Return the [X, Y] coordinate for the center point of the cell that contains the specified text.  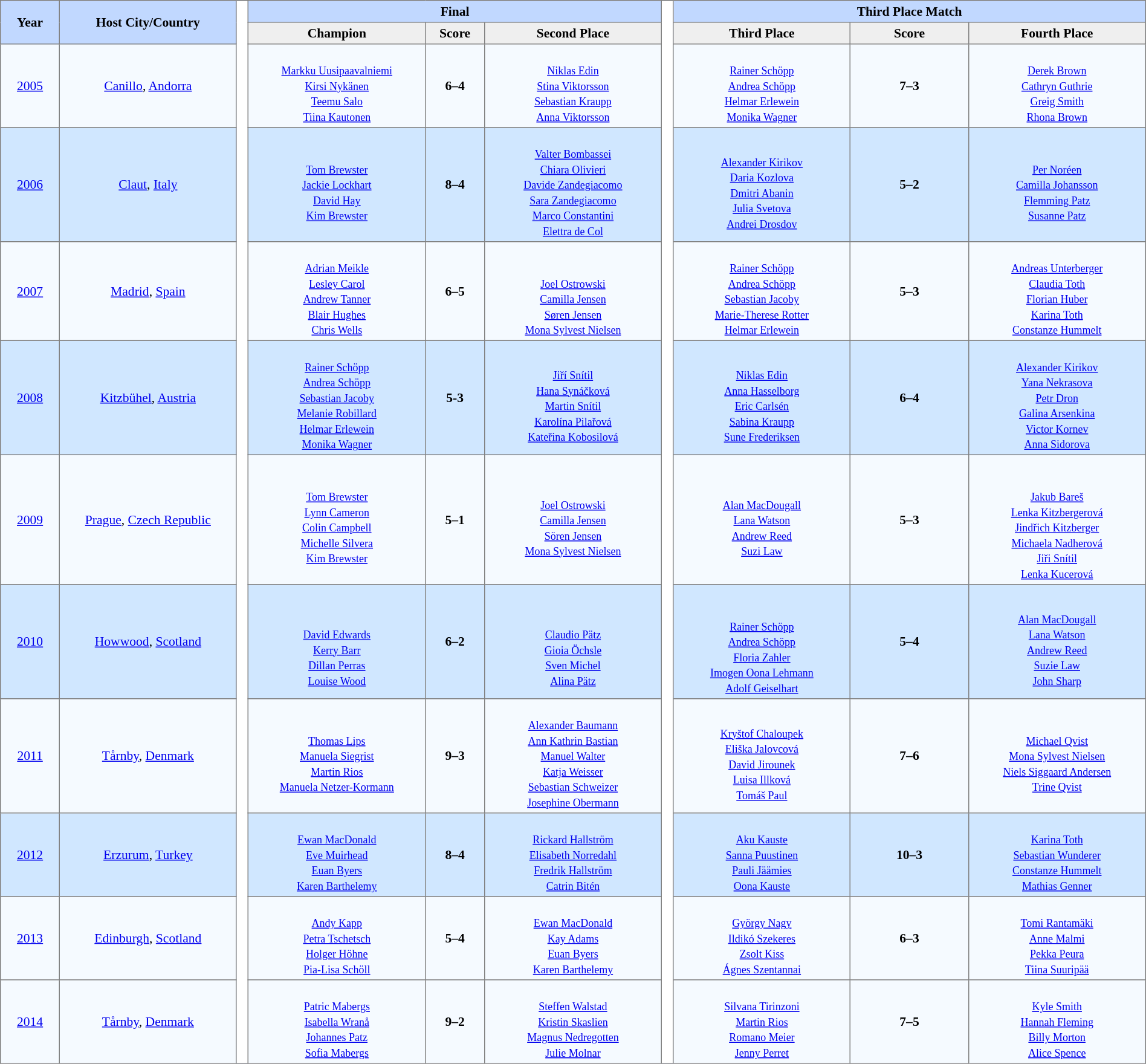
Rainer SchöppAndrea SchöppFloria ZahlerImogen Oona LehmannAdolf Geiselhart [762, 642]
Jiří SnítilHana SynáčkováMartin SnítilKarolína PilařováKateřina Kobosilová [573, 398]
7–3 [909, 86]
Alan MacDougallLana WatsonAndrew ReedSuzi Law [762, 519]
2010 [30, 642]
5-3 [455, 398]
Kitzbühel, Austria [147, 398]
5–1 [455, 519]
2009 [30, 519]
7–5 [909, 1022]
Karina TothSebastian WundererConstanze HummeltMathias Genner [1057, 855]
Aku KausteSanna PuustinenPauli JäämiesOona Kauste [762, 855]
Thomas LipsManuela SiegristMartin RiosManuela Netzer-Kormann [337, 756]
Alan MacDougallLana WatsonAndrew ReedSuzie LawJohn Sharp [1057, 642]
Rainer SchöppAndrea SchöppHelmar ErleweinMonika Wagner [762, 86]
Kyle SmithHannah FlemingBilly MortonAlice Spence [1057, 1022]
Valter BombasseiChiara OlivieriDavide ZandegiacomoSara ZandegiacomoMarco ConstantiniElettra de Col [573, 185]
Claudio PätzGioia ÖchsleSven MichelAlina Pätz [573, 642]
Final [455, 11]
6–2 [455, 642]
Ewan MacDonaldEve MuirheadEuan ByersKaren Barthelemy [337, 855]
Third Place [762, 33]
5–2 [909, 185]
Claut, Italy [147, 185]
Patric MabergsIsabella WranåJohannes PatzSofia Mabergs [337, 1022]
Ewan MacDonaldKay AdamsEuan ByersKaren Barthelemy [573, 938]
Niklas EdinAnna HasselborgEric CarlsénSabina KrauppSune Frederiksen [762, 398]
Niklas EdinStina ViktorssonSebastian KrauppAnna Viktorsson [573, 86]
Rickard HallströmElisabeth NorredahlFredrik HallströmCatrin Bitén [573, 855]
Joel OstrowskiCamilla JensenSøren JensenMona Sylvest Nielsen [573, 291]
Alexander KirikovYana NekrasovaPetr DronGalina ArsenkinaVictor KornevAnna Sidorova [1057, 398]
Edinburgh, Scotland [147, 938]
Steffen WalstadKristin SkaslienMagnus NedregottenJulie Molnar [573, 1022]
Jakub BarešLenka KitzbergerováJindřich KitzbergerMichaela NadherováJiři SnítilLenka Kucerová [1057, 519]
Host City/Country [147, 22]
6–3 [909, 938]
2008 [30, 398]
2011 [30, 756]
9–3 [455, 756]
Per NoréenCamilla JohanssonFlemming PatzSusanne Patz [1057, 185]
2013 [30, 938]
Prague, Czech Republic [147, 519]
Michael QvistMona Sylvest NielsenNiels Siggaard AndersenTrine Qvist [1057, 756]
Tom BrewsterJackie LockhartDavid HayKim Brewster [337, 185]
David EdwardsKerry BarrDillan PerrasLouise Wood [337, 642]
2005 [30, 86]
Tom BrewsterLynn CameronColin CampbellMichelle SilveraKim Brewster [337, 519]
Canillo, Andorra [147, 86]
10–3 [909, 855]
Derek BrownCathryn GuthrieGreig SmithRhona Brown [1057, 86]
2014 [30, 1022]
Madrid, Spain [147, 291]
7–6 [909, 756]
Alexander BaumannAnn Kathrin BastianManuel WalterKatja WeisserSebastian SchweizerJosephine Obermann [573, 756]
Silvana TirinzoniMartin RiosRomano MeierJenny Perret [762, 1022]
Fourth Place [1057, 33]
Year [30, 22]
2006 [30, 185]
Second Place [573, 33]
Joel OstrowskiCamilla JensenSören JensenMona Sylvest Nielsen [573, 519]
Rainer SchöppAndrea SchöppSebastian JacobyMarie-Therese RotterHelmar Erlewein [762, 291]
Erzurum, Turkey [147, 855]
Champion [337, 33]
Rainer SchöppAndrea SchöppSebastian JacobyMelanie RobillardHelmar ErleweinMonika Wagner [337, 398]
2007 [30, 291]
Markku UusipaavalniemiKirsi NykänenTeemu SaloTiina Kautonen [337, 86]
Tomi RantamäkiAnne MalmiPekka PeuraTiina Suuripää [1057, 938]
Third Place Match [909, 11]
Alexander KirikovDaria KozlovaDmitri AbaninJulia SvetovaAndrei Drosdov [762, 185]
Kryštof ChaloupekEliška JalovcováDavid JirounekLuisa IllkováTomáš Paul [762, 756]
2012 [30, 855]
Andy KappPetra TschetschHolger HöhnePia-Lisa Schöll [337, 938]
6–5 [455, 291]
Howwood, Scotland [147, 642]
Adrian MeikleLesley CarolAndrew TannerBlair HughesChris Wells [337, 291]
9–2 [455, 1022]
Andreas UnterbergerClaudia TothFlorian HuberKarina TothConstanze Hummelt [1057, 291]
György NagyIldikó SzekeresZsolt KissÁgnes Szentannai [762, 938]
